Return the (x, y) coordinate for the center point of the cell that contains the specified text.  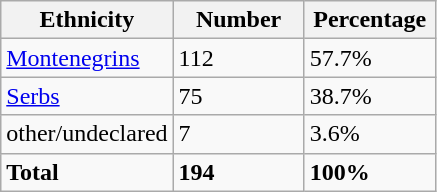
112 (238, 58)
Percentage (370, 20)
3.6% (370, 134)
194 (238, 172)
Number (238, 20)
57.7% (370, 58)
38.7% (370, 96)
Ethnicity (87, 20)
7 (238, 134)
Montenegrins (87, 58)
Serbs (87, 96)
75 (238, 96)
100% (370, 172)
Total (87, 172)
other/undeclared (87, 134)
